Locate the cell with the specified text and output its [X, Y] center coordinate. 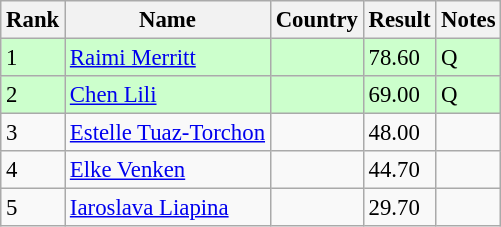
Result [400, 20]
78.60 [400, 58]
3 [33, 133]
48.00 [400, 133]
Iaroslava Liapina [168, 208]
Notes [468, 20]
1 [33, 58]
Name [168, 20]
Estelle Tuaz-Torchon [168, 133]
44.70 [400, 170]
4 [33, 170]
Rank [33, 20]
Raimi Merritt [168, 58]
29.70 [400, 208]
Chen Lili [168, 95]
69.00 [400, 95]
2 [33, 95]
5 [33, 208]
Country [316, 20]
Elke Venken [168, 170]
